Scan for the cell matching the given text and deliver its [X, Y] coordinate at center. 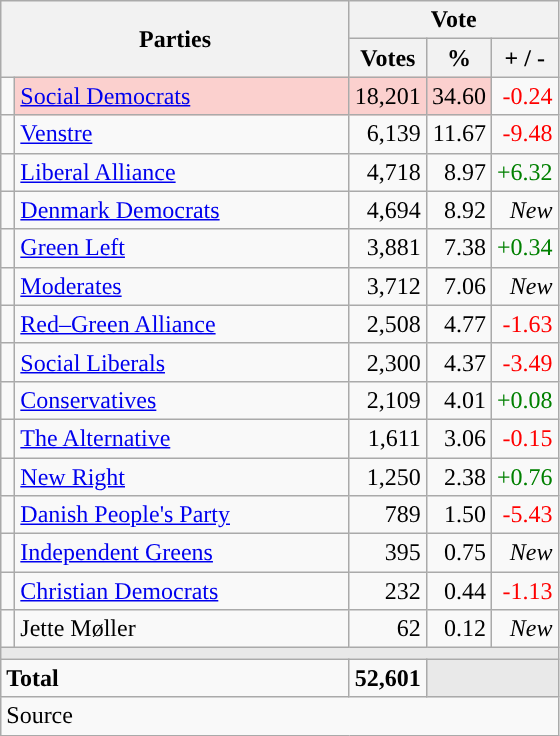
+ / - [524, 58]
789 [388, 515]
232 [388, 591]
Conservatives [182, 400]
6,139 [388, 134]
% [458, 58]
Independent Greens [182, 553]
0.12 [458, 629]
Social Liberals [182, 362]
34.60 [458, 96]
2,508 [388, 324]
8.97 [458, 172]
8.92 [458, 210]
2.38 [458, 477]
4,718 [388, 172]
4,694 [388, 210]
3,712 [388, 286]
Green Left [182, 248]
3,881 [388, 248]
Vote [454, 20]
+0.76 [524, 477]
Votes [388, 58]
-5.43 [524, 515]
+0.08 [524, 400]
Danish People's Party [182, 515]
11.67 [458, 134]
Denmark Democrats [182, 210]
4.77 [458, 324]
Jette Møller [182, 629]
Parties [176, 39]
Total [176, 678]
7.06 [458, 286]
-0.15 [524, 438]
+6.32 [524, 172]
1,611 [388, 438]
52,601 [388, 678]
Moderates [182, 286]
Red–Green Alliance [182, 324]
-1.63 [524, 324]
18,201 [388, 96]
-0.24 [524, 96]
1.50 [458, 515]
-3.49 [524, 362]
2,300 [388, 362]
New Right [182, 477]
Liberal Alliance [182, 172]
Source [280, 716]
Christian Democrats [182, 591]
-9.48 [524, 134]
0.75 [458, 553]
4.01 [458, 400]
Social Democrats [182, 96]
+0.34 [524, 248]
2,109 [388, 400]
4.37 [458, 362]
62 [388, 629]
0.44 [458, 591]
395 [388, 553]
Venstre [182, 134]
-1.13 [524, 591]
The Alternative [182, 438]
7.38 [458, 248]
1,250 [388, 477]
3.06 [458, 438]
